Locate the cell with the specified text and output its (X, Y) center coordinate. 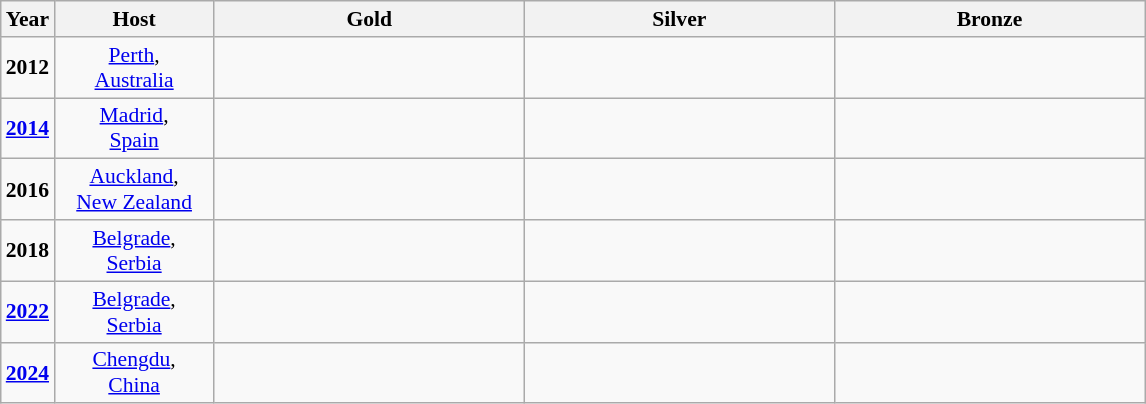
Year (28, 19)
Chengdu,China (134, 372)
Bronze (989, 19)
2024 (28, 372)
Madrid,Spain (134, 128)
Auckland,New Zealand (134, 190)
Silver (679, 19)
2016 (28, 190)
2018 (28, 250)
2012 (28, 68)
2022 (28, 312)
Host (134, 19)
Gold (369, 19)
2014 (28, 128)
Perth,Australia (134, 68)
